Scan for the cell matching the given text and deliver its (x, y) coordinate at center. 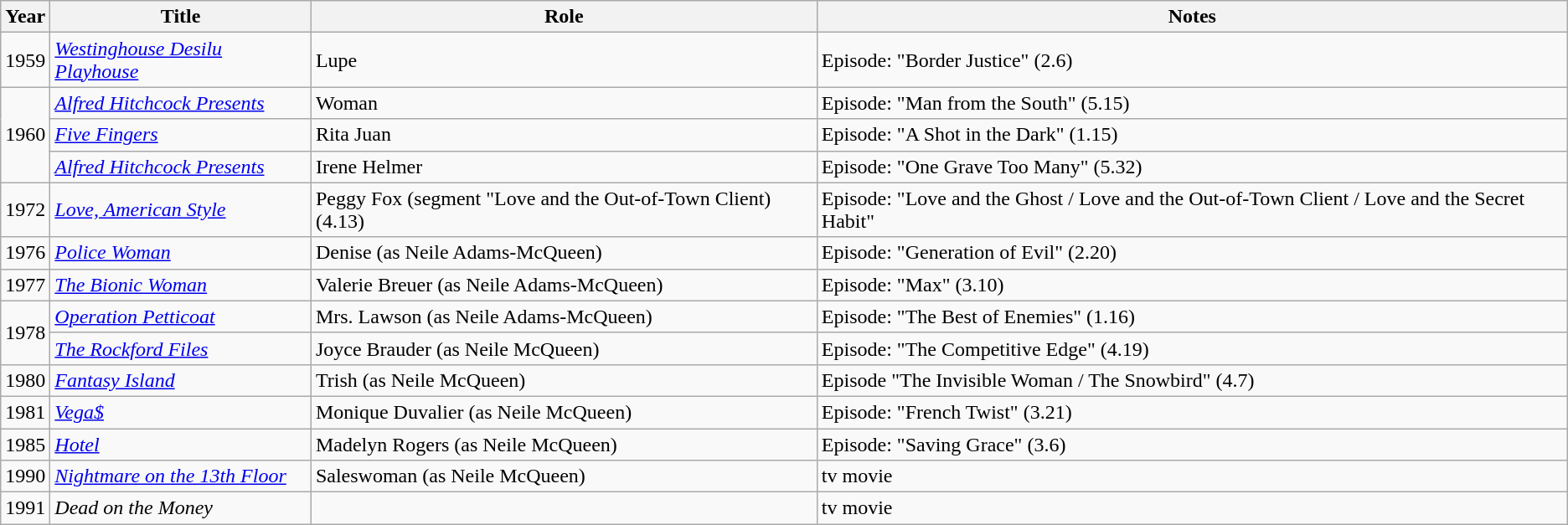
1991 (25, 508)
Mrs. Lawson (as Neile Adams-McQueen) (564, 317)
Monique Duvalier (as Neile McQueen) (564, 412)
Notes (1192, 17)
Episode: "The Best of Enemies" (1.16) (1192, 317)
Love, American Style (181, 209)
Trish (as Neile McQueen) (564, 380)
The Rockford Files (181, 348)
Role (564, 17)
Denise (as Neile Adams-McQueen) (564, 253)
Dead on the Money (181, 508)
1985 (25, 445)
1980 (25, 380)
Operation Petticoat (181, 317)
Westinghouse Desilu Playhouse (181, 60)
Episode "The Invisible Woman / The Snowbird" (4.7) (1192, 380)
Year (25, 17)
Five Fingers (181, 135)
Episode: "Saving Grace" (3.6) (1192, 445)
1981 (25, 412)
Joyce Brauder (as Neile McQueen) (564, 348)
1976 (25, 253)
Peggy Fox (segment "Love and the Out-of-Town Client) (4.13) (564, 209)
Episode: "Generation of Evil" (2.20) (1192, 253)
Lupe (564, 60)
Madelyn Rogers (as Neile McQueen) (564, 445)
Rita Juan (564, 135)
1990 (25, 476)
Police Woman (181, 253)
Title (181, 17)
1960 (25, 135)
Episode: "A Shot in the Dark" (1.15) (1192, 135)
Episode: "French Twist" (3.21) (1192, 412)
1978 (25, 332)
Episode: "Man from the South" (5.15) (1192, 103)
Nightmare on the 13th Floor (181, 476)
The Bionic Woman (181, 285)
Valerie Breuer (as Neile Adams-McQueen) (564, 285)
Episode: "Border Justice" (2.6) (1192, 60)
1959 (25, 60)
Vega$ (181, 412)
Episode: "The Competitive Edge" (4.19) (1192, 348)
Hotel (181, 445)
Episode: "Love and the Ghost / Love and the Out-of-Town Client / Love and the Secret Habit" (1192, 209)
1972 (25, 209)
Fantasy Island (181, 380)
1977 (25, 285)
Episode: "One Grave Too Many" (5.32) (1192, 167)
Episode: "Max" (3.10) (1192, 285)
Saleswoman (as Neile McQueen) (564, 476)
Irene Helmer (564, 167)
Woman (564, 103)
